Identify which cell holds the provided text, then report its (X, Y) central coordinate. 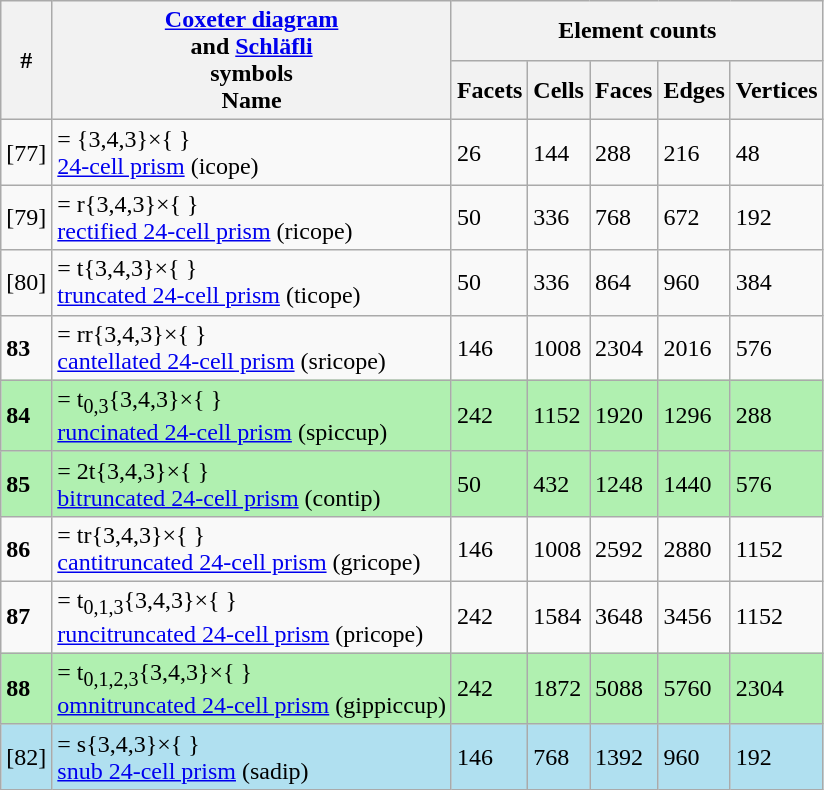
= {3,4,3}×{ }24-cell prism (icope) (252, 152)
Facets (489, 90)
5088 (624, 688)
672 (694, 218)
Cells (559, 90)
= t0,3{3,4,3}×{ }runcinated 24-cell prism (spiccup) (252, 416)
2880 (694, 548)
1440 (694, 484)
2592 (624, 548)
85 (26, 484)
1920 (624, 416)
3648 (624, 618)
384 (776, 282)
= s{3,4,3}×{ }snub 24-cell prism (sadip) (252, 756)
88 (26, 688)
84 (26, 416)
432 (559, 484)
83 (26, 348)
[82] (26, 756)
= rr{3,4,3}×{ }cantellated 24-cell prism (sricope) (252, 348)
26 (489, 152)
216 (694, 152)
48 (776, 152)
= t0,1,2,3{3,4,3}×{ } omnitruncated 24-cell prism (gippiccup) (252, 688)
= r{3,4,3}×{ }rectified 24-cell prism (ricope) (252, 218)
1392 (624, 756)
87 (26, 618)
Vertices (776, 90)
1872 (559, 688)
[79] (26, 218)
5760 (694, 688)
[77] (26, 152)
Coxeter diagram and SchläflisymbolsName (252, 60)
= tr{3,4,3}×{ }cantitruncated 24-cell prism (gricope) (252, 548)
1248 (624, 484)
864 (624, 282)
Faces (624, 90)
= t0,1,3{3,4,3}×{ }runcitruncated 24-cell prism (pricope) (252, 618)
144 (559, 152)
1296 (694, 416)
Element counts (637, 31)
Edges (694, 90)
1584 (559, 618)
= 2t{3,4,3}×{ } bitruncated 24-cell prism (contip) (252, 484)
86 (26, 548)
[80] (26, 282)
# (26, 60)
2016 (694, 348)
3456 (694, 618)
= t{3,4,3}×{ }truncated 24-cell prism (ticope) (252, 282)
